Identify which cell holds the provided text, then report its [x, y] central coordinate. 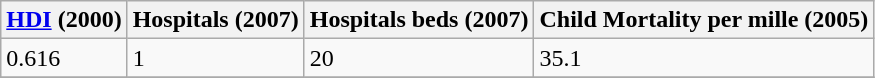
Hospitals beds (2007) [419, 20]
HDI (2000) [64, 20]
Child Mortality per mille (2005) [704, 20]
20 [419, 58]
1 [216, 58]
Hospitals (2007) [216, 20]
0.616 [64, 58]
35.1 [704, 58]
